Pinpoint the cell where the given text exists, returning its (x, y) midpoint coordinate. 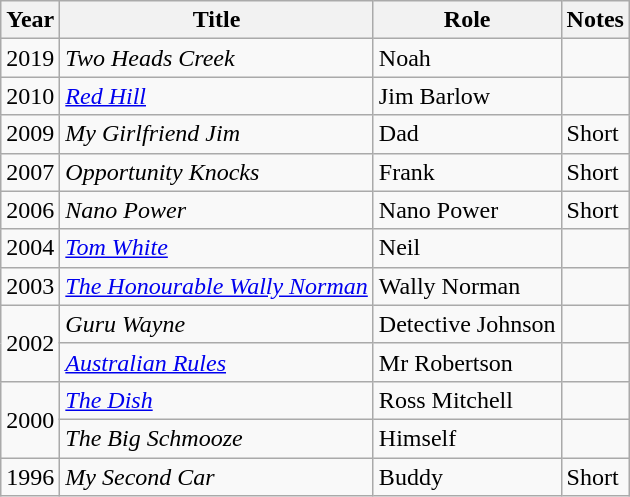
2010 (30, 96)
Red Hill (217, 96)
The Big Schmooze (217, 438)
Australian Rules (217, 362)
Year (30, 20)
Buddy (467, 477)
Himself (467, 438)
Role (467, 20)
Notes (595, 20)
2009 (30, 134)
Title (217, 20)
Two Heads Creek (217, 58)
The Honourable Wally Norman (217, 286)
Mr Robertson (467, 362)
2006 (30, 210)
Opportunity Knocks (217, 172)
Detective Johnson (467, 324)
Jim Barlow (467, 96)
Guru Wayne (217, 324)
The Dish (217, 400)
2002 (30, 343)
Noah (467, 58)
2007 (30, 172)
2019 (30, 58)
2003 (30, 286)
1996 (30, 477)
2004 (30, 248)
My Girlfriend Jim (217, 134)
Wally Norman (467, 286)
My Second Car (217, 477)
Dad (467, 134)
Tom White (217, 248)
2000 (30, 419)
Ross Mitchell (467, 400)
Neil (467, 248)
Frank (467, 172)
